Return the (x, y) coordinate for the center point of the cell that contains the specified text.  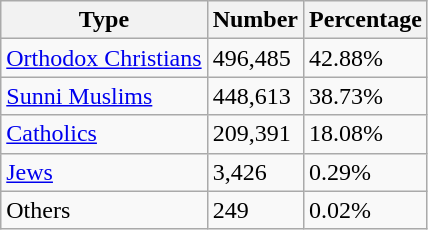
496,485 (255, 58)
448,613 (255, 96)
Catholics (104, 134)
3,426 (255, 172)
Percentage (366, 20)
Orthodox Christians (104, 58)
42.88% (366, 58)
Others (104, 210)
Number (255, 20)
249 (255, 210)
Type (104, 20)
38.73% (366, 96)
Jews (104, 172)
18.08% (366, 134)
0.02% (366, 210)
Sunni Muslims (104, 96)
0.29% (366, 172)
209,391 (255, 134)
